Capture the cell that displays the provided text and extract its (x, y) central coordinate. 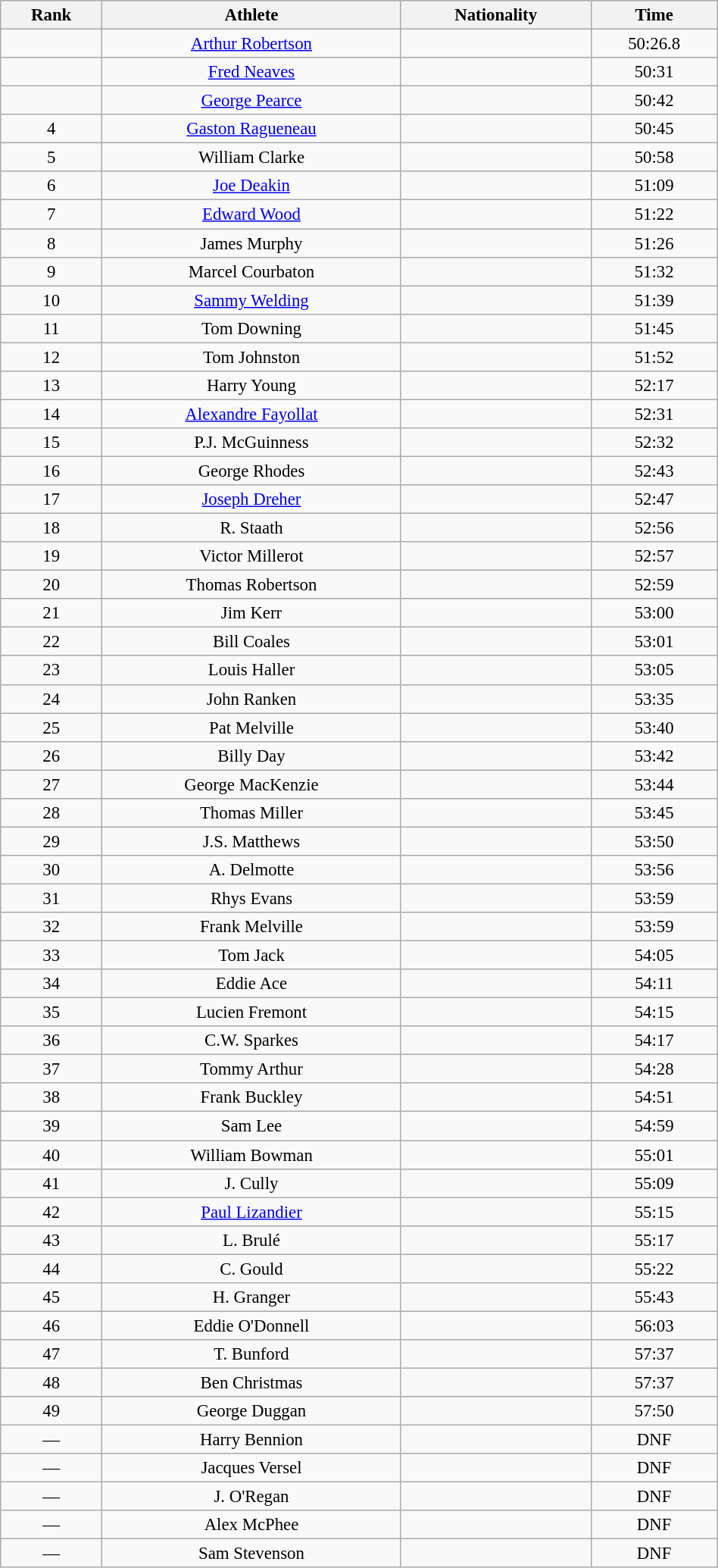
Ben Christmas (251, 1382)
57:50 (654, 1411)
Bill Coales (251, 642)
Thomas Miller (251, 813)
Billy Day (251, 756)
32 (52, 927)
49 (52, 1411)
54:11 (654, 984)
Alexandre Fayollat (251, 414)
55:09 (654, 1183)
Sam Lee (251, 1126)
42 (52, 1212)
53:45 (654, 813)
Louis Haller (251, 671)
55:01 (654, 1155)
T. Bunford (251, 1354)
51:09 (654, 186)
James Murphy (251, 243)
24 (52, 699)
51:52 (654, 357)
50:45 (654, 129)
48 (52, 1382)
Joe Deakin (251, 186)
Paul Lizandier (251, 1212)
50:31 (654, 72)
53:40 (654, 728)
Eddie Ace (251, 984)
George Pearce (251, 101)
Harry Bennion (251, 1440)
51:22 (654, 214)
Marcel Courbaton (251, 271)
50:42 (654, 101)
Sam Stevenson (251, 1554)
R. Staath (251, 528)
27 (52, 784)
Fred Neaves (251, 72)
Tom Jack (251, 956)
Joseph Dreher (251, 499)
13 (52, 386)
20 (52, 585)
16 (52, 471)
35 (52, 1012)
54:15 (654, 1012)
26 (52, 756)
P.J. McGuinness (251, 443)
22 (52, 642)
7 (52, 214)
45 (52, 1297)
Frank Buckley (251, 1098)
47 (52, 1354)
36 (52, 1041)
30 (52, 870)
Rank (52, 15)
52:57 (654, 556)
23 (52, 671)
53:44 (654, 784)
14 (52, 414)
53:05 (654, 671)
33 (52, 956)
31 (52, 898)
54:51 (654, 1098)
J.S. Matthews (251, 841)
51:32 (654, 271)
Lucien Fremont (251, 1012)
54:59 (654, 1126)
34 (52, 984)
28 (52, 813)
52:31 (654, 414)
George Duggan (251, 1411)
Gaston Ragueneau (251, 129)
John Ranken (251, 699)
J. O'Regan (251, 1497)
Tommy Arthur (251, 1069)
52:32 (654, 443)
53:56 (654, 870)
Edward Wood (251, 214)
18 (52, 528)
Harry Young (251, 386)
37 (52, 1069)
52:47 (654, 499)
Eddie O'Donnell (251, 1325)
J. Cully (251, 1183)
George MacKenzie (251, 784)
50:58 (654, 158)
53:50 (654, 841)
Tom Johnston (251, 357)
53:00 (654, 613)
Athlete (251, 15)
Arthur Robertson (251, 44)
Rhys Evans (251, 898)
55:43 (654, 1297)
C.W. Sparkes (251, 1041)
55:17 (654, 1240)
9 (52, 271)
51:39 (654, 300)
William Clarke (251, 158)
Alex McPhee (251, 1525)
50:26.8 (654, 44)
51:45 (654, 328)
George Rhodes (251, 471)
21 (52, 613)
46 (52, 1325)
10 (52, 300)
Frank Melville (251, 927)
51:26 (654, 243)
55:22 (654, 1269)
4 (52, 129)
C. Gould (251, 1269)
Victor Millerot (251, 556)
15 (52, 443)
54:17 (654, 1041)
56:03 (654, 1325)
Nationality (495, 15)
Tom Downing (251, 328)
38 (52, 1098)
19 (52, 556)
H. Granger (251, 1297)
12 (52, 357)
44 (52, 1269)
54:28 (654, 1069)
53:35 (654, 699)
Time (654, 15)
52:17 (654, 386)
29 (52, 841)
52:43 (654, 471)
40 (52, 1155)
6 (52, 186)
52:59 (654, 585)
39 (52, 1126)
Thomas Robertson (251, 585)
52:56 (654, 528)
William Bowman (251, 1155)
L. Brulé (251, 1240)
Pat Melville (251, 728)
5 (52, 158)
8 (52, 243)
17 (52, 499)
A. Delmotte (251, 870)
25 (52, 728)
43 (52, 1240)
53:01 (654, 642)
Sammy Welding (251, 300)
11 (52, 328)
Jim Kerr (251, 613)
55:15 (654, 1212)
Jacques Versel (251, 1468)
54:05 (654, 956)
41 (52, 1183)
53:42 (654, 756)
